Capture the cell that displays the provided text and extract its (X, Y) central coordinate. 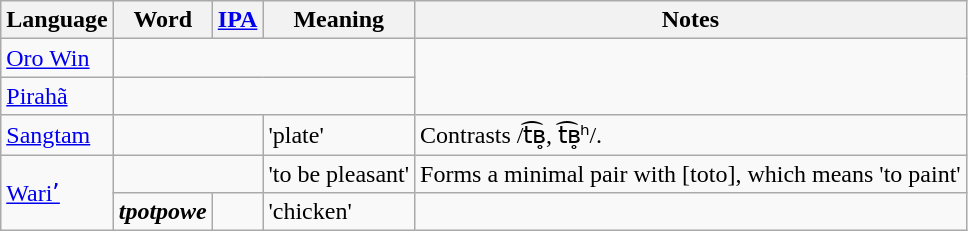
Forms a minimal pair with [toto], which means 'to paint' (691, 173)
Pirahã (57, 96)
Contrasts /t͡ʙ̥, t͡ʙ̥ʰ/. (691, 135)
'plate' (339, 135)
IPA (238, 20)
tpotpowe (162, 212)
Word (162, 20)
Sangtam (57, 135)
Meaning (339, 20)
Language (57, 20)
'to be pleasant' (339, 173)
Wariʼ (57, 192)
'chicken' (339, 212)
Oro Win (57, 58)
Notes (691, 20)
